Provide the [x, y] coordinate of the cell's center where the given text is located.  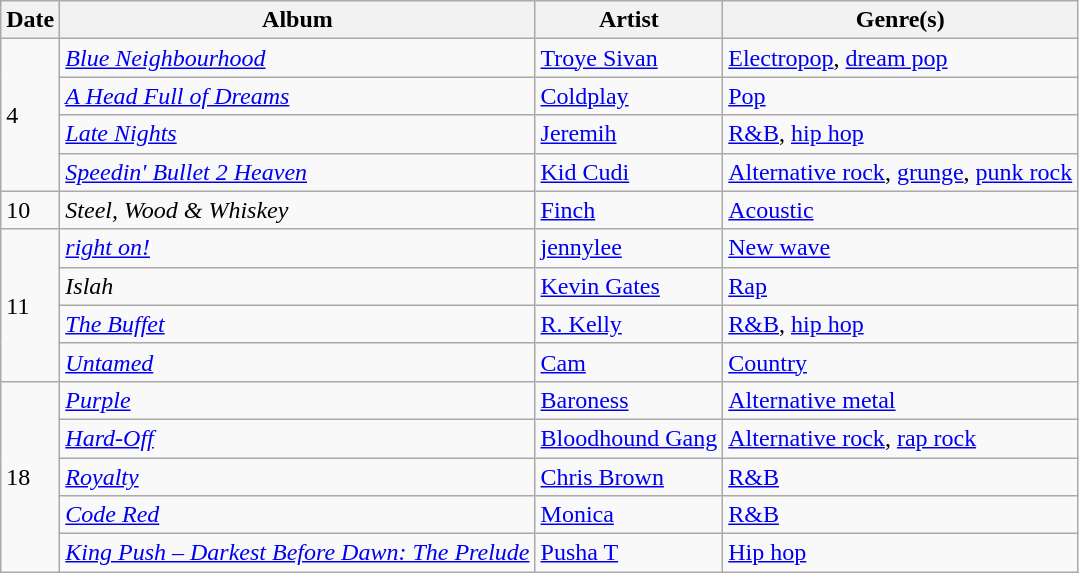
Alternative rock, grunge, punk rock [900, 172]
18 [30, 476]
Pop [900, 96]
Code Red [298, 515]
R. Kelly [629, 324]
Chris Brown [629, 477]
Blue Neighbourhood [298, 58]
Cam [629, 362]
Country [900, 362]
Genre(s) [900, 20]
Jeremih [629, 134]
Troye Sivan [629, 58]
Electropop, dream pop [900, 58]
Monica [629, 515]
Date [30, 20]
Acoustic [900, 210]
Finch [629, 210]
4 [30, 115]
Alternative metal [900, 400]
Coldplay [629, 96]
The Buffet [298, 324]
Album [298, 20]
Bloodhound Gang [629, 438]
New wave [900, 248]
Late Nights [298, 134]
Hip hop [900, 553]
Royalty [298, 477]
Speedin' Bullet 2 Heaven [298, 172]
11 [30, 305]
Steel, Wood & Whiskey [298, 210]
Pusha T [629, 553]
Kevin Gates [629, 286]
jennylee [629, 248]
King Push – Darkest Before Dawn: The Prelude [298, 553]
Rap [900, 286]
Baroness [629, 400]
Artist [629, 20]
Kid Cudi [629, 172]
Alternative rock, rap rock [900, 438]
Purple [298, 400]
A Head Full of Dreams [298, 96]
Hard-Off [298, 438]
Islah [298, 286]
10 [30, 210]
Untamed [298, 362]
right on! [298, 248]
